Scan for the cell matching the given text and deliver its [X, Y] coordinate at center. 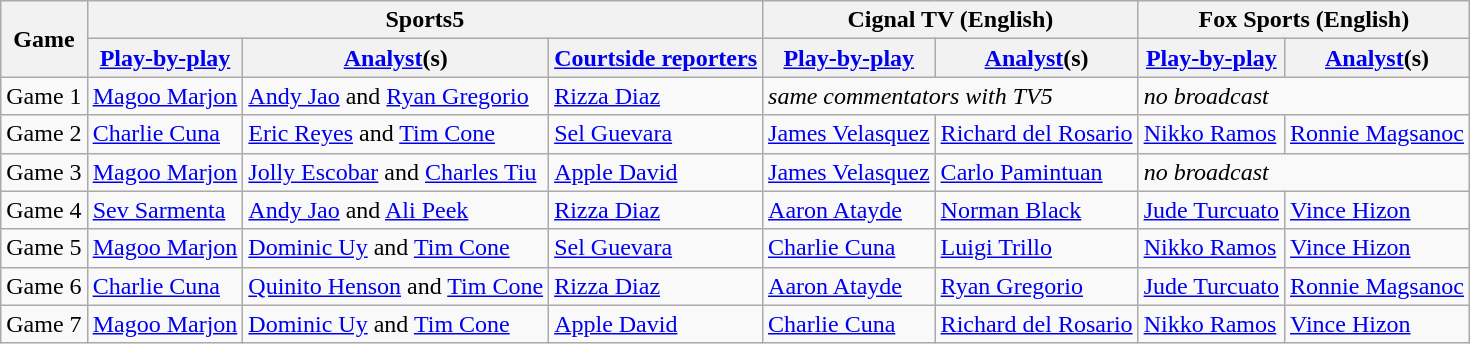
Game 7 [44, 324]
same commentators with TV5 [951, 96]
Sports5 [424, 20]
Andy Jao and Ryan Gregorio [396, 96]
Game 4 [44, 210]
Sev Sarmenta [165, 210]
Fox Sports (English) [1304, 20]
Game 2 [44, 134]
Courtside reporters [656, 58]
Norman Black [1036, 210]
Quinito Henson and Tim Cone [396, 286]
Game 5 [44, 248]
Andy Jao and Ali Peek [396, 210]
Cignal TV (English) [951, 20]
Game 1 [44, 96]
Jolly Escobar and Charles Tiu [396, 172]
Ryan Gregorio [1036, 286]
Game 6 [44, 286]
Game [44, 39]
Luigi Trillo [1036, 248]
Game 3 [44, 172]
Eric Reyes and Tim Cone [396, 134]
Carlo Pamintuan [1036, 172]
